Pinpoint the cell where the given text exists, returning its [X, Y] midpoint coordinate. 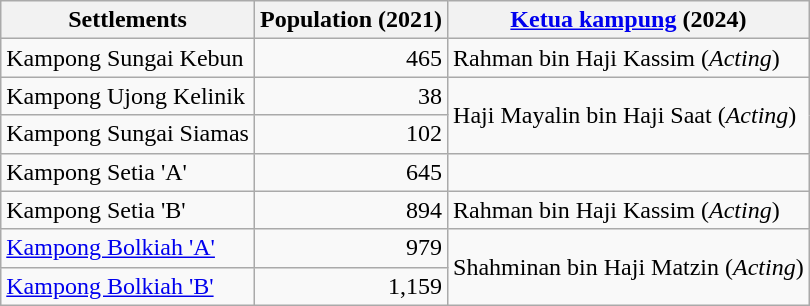
Ketua kampung (2024) [629, 20]
979 [350, 248]
Kampong Setia 'B' [128, 210]
645 [350, 172]
894 [350, 210]
Kampong Setia 'A' [128, 172]
Shahminan bin Haji Matzin (Acting) [629, 267]
102 [350, 134]
Kampong Sungai Kebun [128, 58]
Kampong Ujong Kelinik [128, 96]
Kampong Bolkiah 'B' [128, 286]
Kampong Bolkiah 'A' [128, 248]
465 [350, 58]
Haji Mayalin bin Haji Saat (Acting) [629, 115]
1,159 [350, 286]
Settlements [128, 20]
Population (2021) [350, 20]
Kampong Sungai Siamas [128, 134]
38 [350, 96]
